Detect which cell encompasses the target text, then output its (x, y) center coordinate. 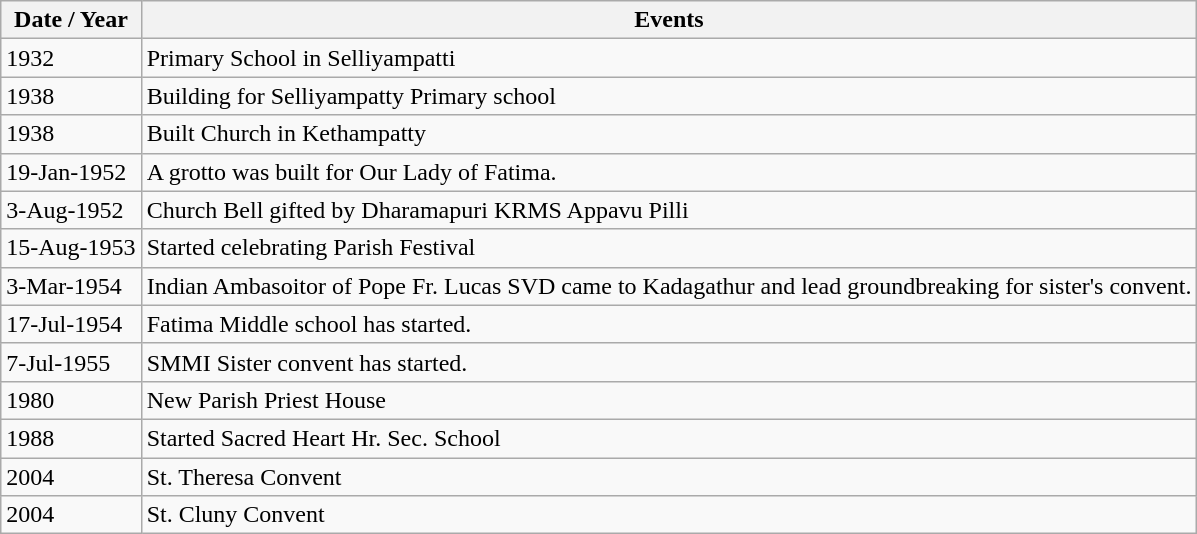
New Parish Priest House (669, 400)
3-Aug-1952 (71, 210)
7-Jul-1955 (71, 362)
1932 (71, 58)
17-Jul-1954 (71, 324)
A grotto was built for Our Lady of Fatima. (669, 172)
19-Jan-1952 (71, 172)
Indian Ambasoitor of Pope Fr. Lucas SVD came to Kadagathur and lead groundbreaking for sister's convent. (669, 286)
St. Theresa Convent (669, 477)
Built Church in Kethampatty (669, 134)
St. Cluny Convent (669, 515)
1980 (71, 400)
Started celebrating Parish Festival (669, 248)
Started Sacred Heart Hr. Sec. School (669, 438)
Date / Year (71, 20)
Fatima Middle school has started. (669, 324)
Primary School in Selliyampatti (669, 58)
Building for Selliyampatty Primary school (669, 96)
SMMI Sister convent has started. (669, 362)
3-Mar-1954 (71, 286)
Church Bell gifted by Dharamapuri KRMS Appavu Pilli (669, 210)
1988 (71, 438)
15-Aug-1953 (71, 248)
Events (669, 20)
